Search for the cell housing the specified text and yield its (X, Y) center coordinate. 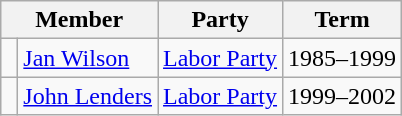
Member (80, 20)
1999–2002 (342, 96)
Party (220, 20)
Term (342, 20)
Jan Wilson (88, 58)
John Lenders (88, 96)
1985–1999 (342, 58)
